Search for the cell housing the specified text and yield its [X, Y] center coordinate. 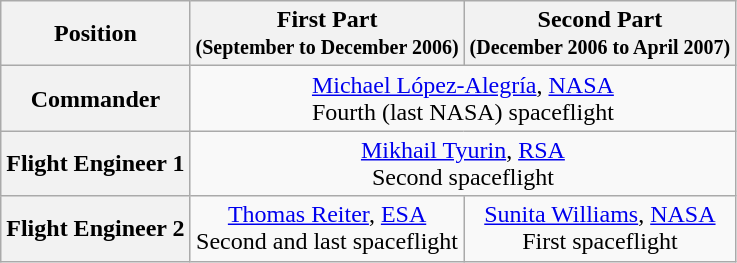
Position [96, 34]
Second Part(December 2006 to April 2007) [600, 34]
Flight Engineer 1 [96, 164]
Sunita Williams, NASAFirst spaceflight [600, 228]
Flight Engineer 2 [96, 228]
Thomas Reiter, ESASecond and last spaceflight [327, 228]
Commander [96, 98]
First Part(September to December 2006) [327, 34]
Michael López-Alegría, NASAFourth (last NASA) spaceflight [463, 98]
Mikhail Tyurin, RSASecond spaceflight [463, 164]
